Scan for the cell matching the given text and deliver its [X, Y] coordinate at center. 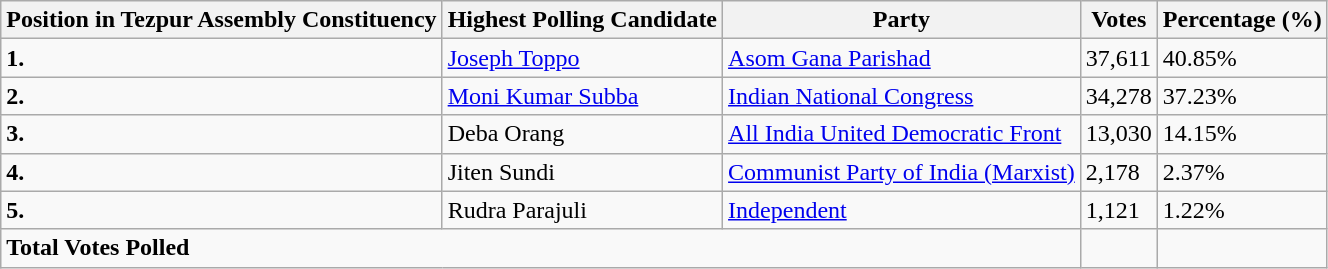
Percentage (%) [1242, 20]
2.37% [1242, 172]
34,278 [1118, 96]
Total Votes Polled [541, 248]
1,121 [1118, 210]
Moni Kumar Subba [582, 96]
Independent [902, 210]
2. [222, 96]
Communist Party of India (Marxist) [902, 172]
Deba Orang [582, 134]
Party [902, 20]
All India United Democratic Front [902, 134]
Jiten Sundi [582, 172]
5. [222, 210]
Indian National Congress [902, 96]
Asom Gana Parishad [902, 58]
37,611 [1118, 58]
Highest Polling Candidate [582, 20]
3. [222, 134]
Rudra Parajuli [582, 210]
Votes [1118, 20]
37.23% [1242, 96]
4. [222, 172]
1.22% [1242, 210]
14.15% [1242, 134]
2,178 [1118, 172]
Position in Tezpur Assembly Constituency [222, 20]
1. [222, 58]
13,030 [1118, 134]
40.85% [1242, 58]
Joseph Toppo [582, 58]
